Search for the cell housing the specified text and yield its (x, y) center coordinate. 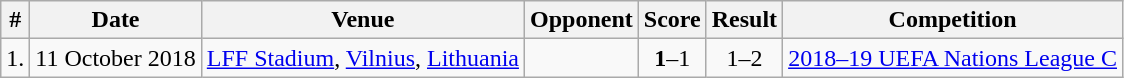
LFF Stadium, Vilnius, Lithuania (362, 58)
Result (744, 20)
1–2 (744, 58)
1–1 (672, 58)
11 October 2018 (116, 58)
Competition (953, 20)
Opponent (581, 20)
# (16, 20)
Venue (362, 20)
2018–19 UEFA Nations League C (953, 58)
Score (672, 20)
1. (16, 58)
Date (116, 20)
